From the cell containing the given text, extract its center point as (x, y) coordinate. 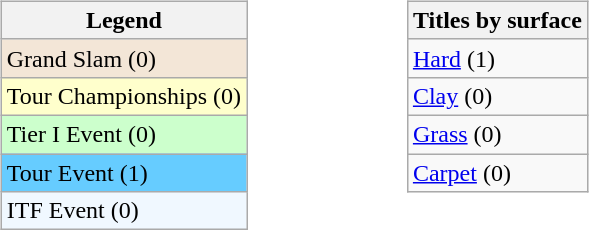
Grand Slam (0) (124, 58)
Tier I Event (0) (124, 134)
Tour Championships (0) (124, 96)
Grass (0) (497, 134)
Titles by surface (497, 20)
Hard (1) (497, 58)
Clay (0) (497, 96)
Carpet (0) (497, 173)
Tour Event (1) (124, 173)
ITF Event (0) (124, 211)
Legend (124, 20)
